Detect which cell encompasses the target text, then output its [X, Y] center coordinate. 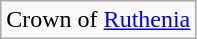
Crown of Ruthenia [98, 20]
